Identify which cell holds the provided text, then report its [x, y] central coordinate. 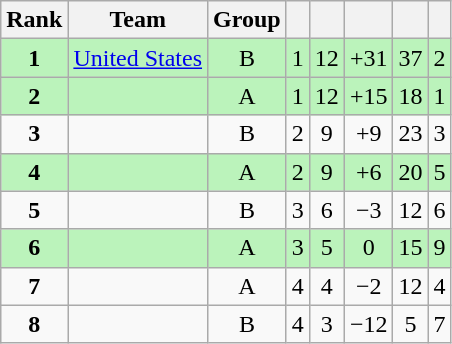
Team [138, 20]
Group [248, 20]
+9 [368, 134]
+15 [368, 96]
23 [410, 134]
+31 [368, 58]
−2 [368, 286]
−12 [368, 324]
18 [410, 96]
20 [410, 172]
15 [410, 248]
37 [410, 58]
8 [34, 324]
0 [368, 248]
+6 [368, 172]
−3 [368, 210]
Rank [34, 20]
United States [138, 58]
